Pinpoint the cell where the given text exists, returning its [x, y] midpoint coordinate. 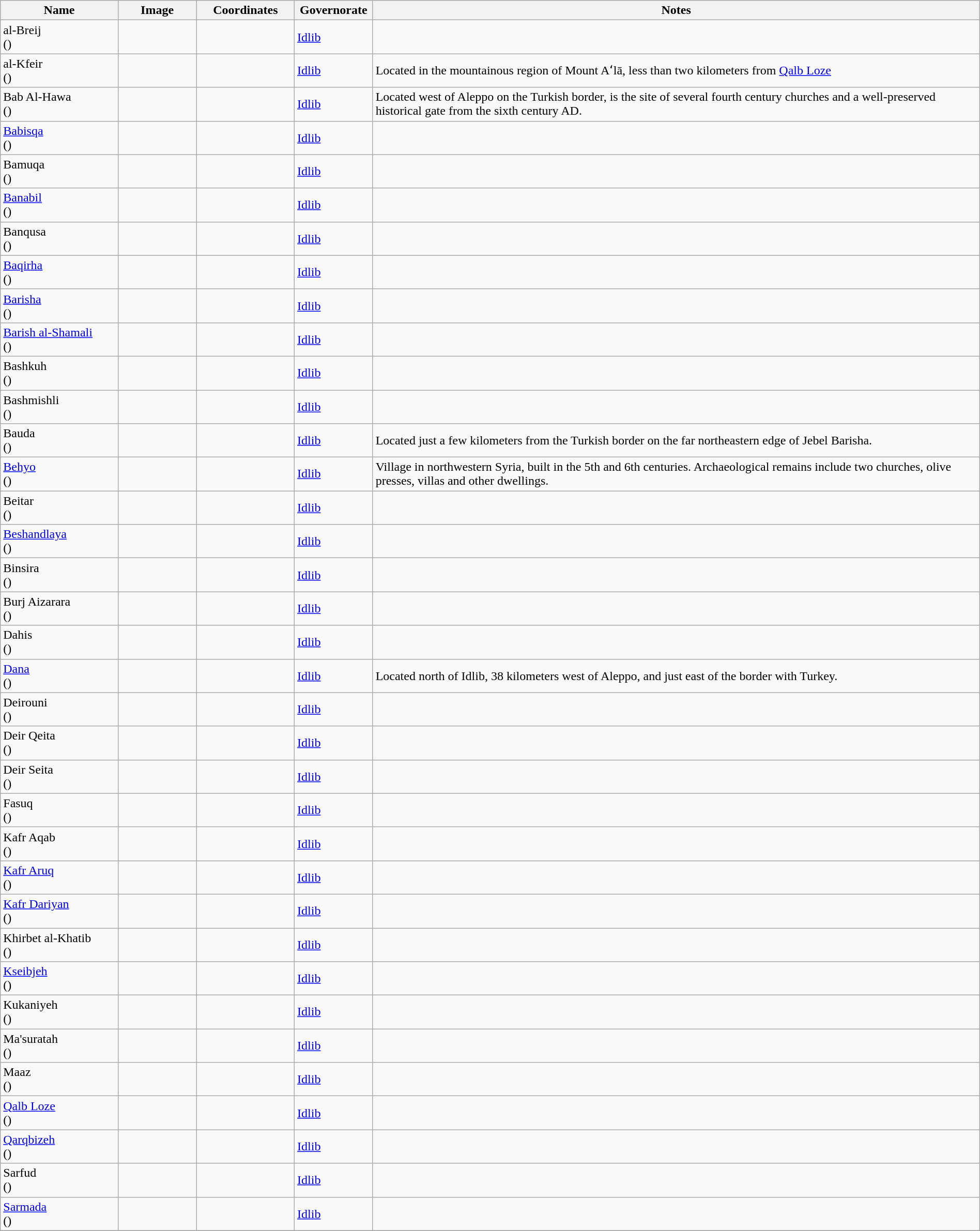
Dana() [59, 676]
Deirouni() [59, 709]
Dahis() [59, 642]
Located in the mountainous region of Mount Aʻlā, less than two kilometers from Qalb Loze [676, 70]
Binsira() [59, 575]
Babisqa() [59, 137]
Bauda() [59, 440]
Barish al-Shamali() [59, 339]
Fasuq() [59, 810]
Sarmada() [59, 1213]
Kafr Aqab() [59, 843]
Bashmishli() [59, 406]
Deir Seita() [59, 776]
Ma'suratah() [59, 1046]
Banqusa() [59, 239]
Maaz() [59, 1079]
Deir Qeita() [59, 743]
Bamuqa() [59, 172]
Bashkuh() [59, 373]
Kafr Aruq() [59, 878]
Qarqbizeh() [59, 1146]
Located north of Idlib, 38 kilometers west of Aleppo, and just east of the border with Turkey. [676, 676]
Name [59, 10]
Kseibjeh() [59, 979]
Bab Al-Hawa() [59, 104]
Burj Aizarara() [59, 609]
Khirbet al-Khatib() [59, 945]
Beshandlaya() [59, 542]
Baqirha() [59, 272]
Beitar() [59, 507]
al-Kfeir() [59, 70]
Sarfud() [59, 1180]
Coordinates [245, 10]
Qalb Loze() [59, 1113]
Barisha() [59, 306]
Governorate [334, 10]
Located just a few kilometers from the Turkish border on the far northeastern edge of Jebel Barisha. [676, 440]
al-Breij() [59, 37]
Image [157, 10]
Behyo() [59, 474]
Notes [676, 10]
Banabil() [59, 205]
Kukaniyeh() [59, 1012]
Kafr Dariyan() [59, 911]
